Return (X, Y) of the center of cell containing provided text 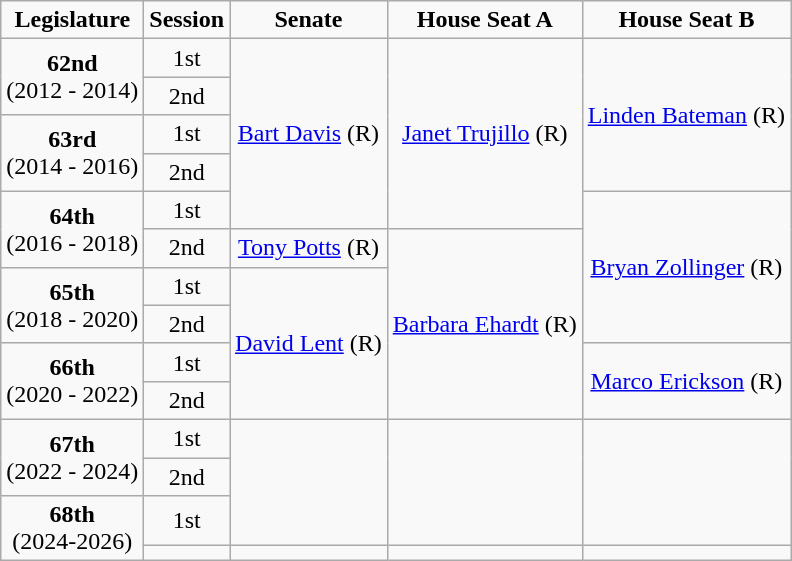
Janet Trujillo (R) (484, 134)
67th(2022 - 2024) (72, 457)
Bryan Zollinger (R) (686, 267)
65th (2018 - 2020) (72, 305)
66th (2020 - 2022) (72, 381)
House Seat A (484, 20)
Barbara Ehardt (R) (484, 324)
Session (187, 20)
House Seat B (686, 20)
62nd (2012 - 2014) (72, 77)
Bart Davis (R) (309, 134)
68th(2024-2026) (72, 528)
64th (2016 - 2018) (72, 229)
Marco Erickson (R) (686, 381)
Tony Potts (R) (309, 248)
Linden Bateman (R) (686, 115)
David Lent (R) (309, 343)
63rd (2014 - 2016) (72, 153)
Senate (309, 20)
Legislature (72, 20)
